Find where the given text appears and provide that cell's center as (x, y) coordinate. 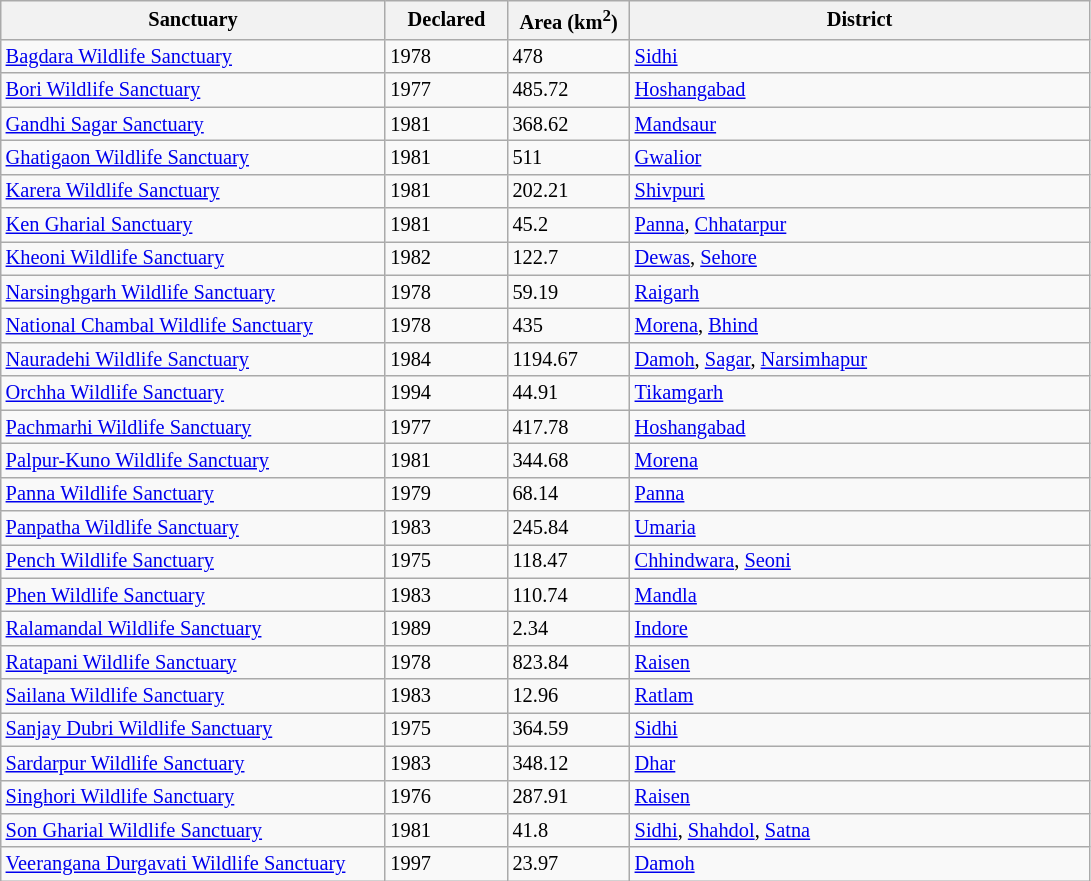
Karera Wildlife Sanctuary (194, 191)
Narsinghgarh Wildlife Sanctuary (194, 292)
Mandsaur (860, 124)
Sardarpur Wildlife Sanctuary (194, 763)
110.74 (569, 595)
368.62 (569, 124)
Ken Gharial Sanctuary (194, 225)
478 (569, 56)
Sidhi, Shahdol, Satna (860, 830)
Panna Wildlife Sanctuary (194, 494)
Dhar (860, 763)
Panna, Chhatarpur (860, 225)
Orchha Wildlife Sanctuary (194, 393)
Tikamgarh (860, 393)
41.8 (569, 830)
Morena, Bhind (860, 326)
118.47 (569, 561)
23.97 (569, 864)
Damoh (860, 864)
District (860, 20)
511 (569, 157)
Ghatigaon Wildlife Sanctuary (194, 157)
Pachmarhi Wildlife Sanctuary (194, 427)
Sanctuary (194, 20)
Veerangana Durgavati Wildlife Sanctuary (194, 864)
1979 (446, 494)
44.91 (569, 393)
Umaria (860, 527)
Chhindwara, Seoni (860, 561)
1982 (446, 258)
Declared (446, 20)
Area (km2) (569, 20)
Singhori Wildlife Sanctuary (194, 797)
2.34 (569, 628)
Palpur-Kuno Wildlife Sanctuary (194, 460)
Shivpuri (860, 191)
823.84 (569, 662)
1194.67 (569, 359)
348.12 (569, 763)
485.72 (569, 90)
122.7 (569, 258)
202.21 (569, 191)
Raigarh (860, 292)
417.78 (569, 427)
Panna (860, 494)
1994 (446, 393)
12.96 (569, 696)
Sailana Wildlife Sanctuary (194, 696)
Gwalior (860, 157)
364.59 (569, 729)
287.91 (569, 797)
1989 (446, 628)
Panpatha Wildlife Sanctuary (194, 527)
Son Gharial Wildlife Sanctuary (194, 830)
245.84 (569, 527)
Dewas, Sehore (860, 258)
Morena (860, 460)
Kheoni Wildlife Sanctuary (194, 258)
1997 (446, 864)
Sanjay Dubri Wildlife Sanctuary (194, 729)
344.68 (569, 460)
Damoh, Sagar, Narsimhapur (860, 359)
Nauradehi Wildlife Sanctuary (194, 359)
Mandla (860, 595)
435 (569, 326)
45.2 (569, 225)
68.14 (569, 494)
Gandhi Sagar Sanctuary (194, 124)
1976 (446, 797)
National Chambal Wildlife Sanctuary (194, 326)
Indore (860, 628)
Ralamandal Wildlife Sanctuary (194, 628)
Bori Wildlife Sanctuary (194, 90)
Ratlam (860, 696)
59.19 (569, 292)
Ratapani Wildlife Sanctuary (194, 662)
Bagdara Wildlife Sanctuary (194, 56)
1984 (446, 359)
Pench Wildlife Sanctuary (194, 561)
Phen Wildlife Sanctuary (194, 595)
